Return (X, Y) of the center of cell containing provided text 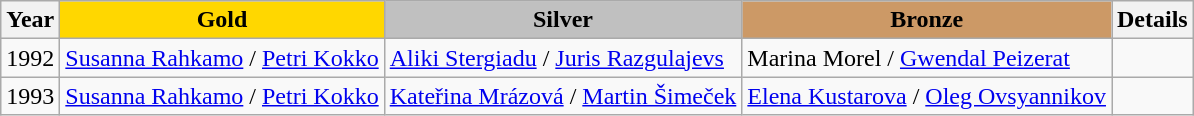
1993 (30, 96)
Elena Kustarova / Oleg Ovsyannikov (927, 96)
Silver (563, 20)
Bronze (927, 20)
Details (1153, 20)
Year (30, 20)
Aliki Stergiadu / Juris Razgulajevs (563, 58)
1992 (30, 58)
Gold (222, 20)
Kateřina Mrázová / Martin Šimeček (563, 96)
Marina Morel / Gwendal Peizerat (927, 58)
